Locate the cell with the specified text and output its (X, Y) center coordinate. 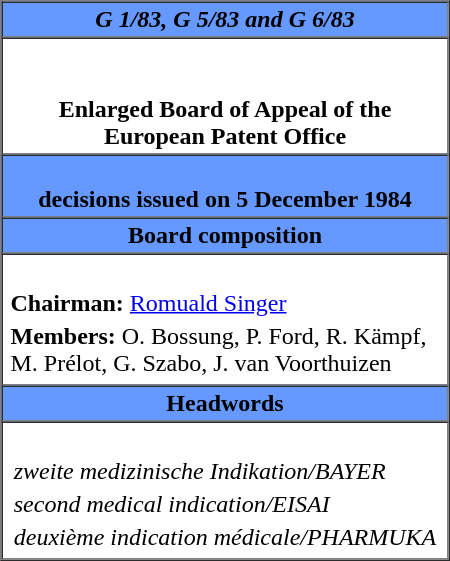
zweite medizinische Indikation/BAYER (225, 471)
Headwords (226, 404)
G 1/83, G 5/83 and G 6/83 (226, 20)
decisions issued on 5 December 1984 (226, 186)
Board composition (226, 236)
zweite medizinische Indikation/BAYER second medical indication/EISAI deuxième indication médicale/PHARMUKA (226, 491)
second medical indication/EISAI (225, 504)
Chairman: Romuald Singer (225, 303)
Enlarged Board of Appeal of the European Patent Office (226, 96)
deuxième indication médicale/PHARMUKA (225, 537)
Chairman: Romuald Singer Members: O. Bossung, P. Ford, R. Kämpf, M. Prélot, G. Szabo, J. van Voorthuizen (226, 320)
Members: O. Bossung, P. Ford, R. Kämpf, M. Prélot, G. Szabo, J. van Voorthuizen (225, 350)
